From the cell containing the given text, extract its center point as (X, Y) coordinate. 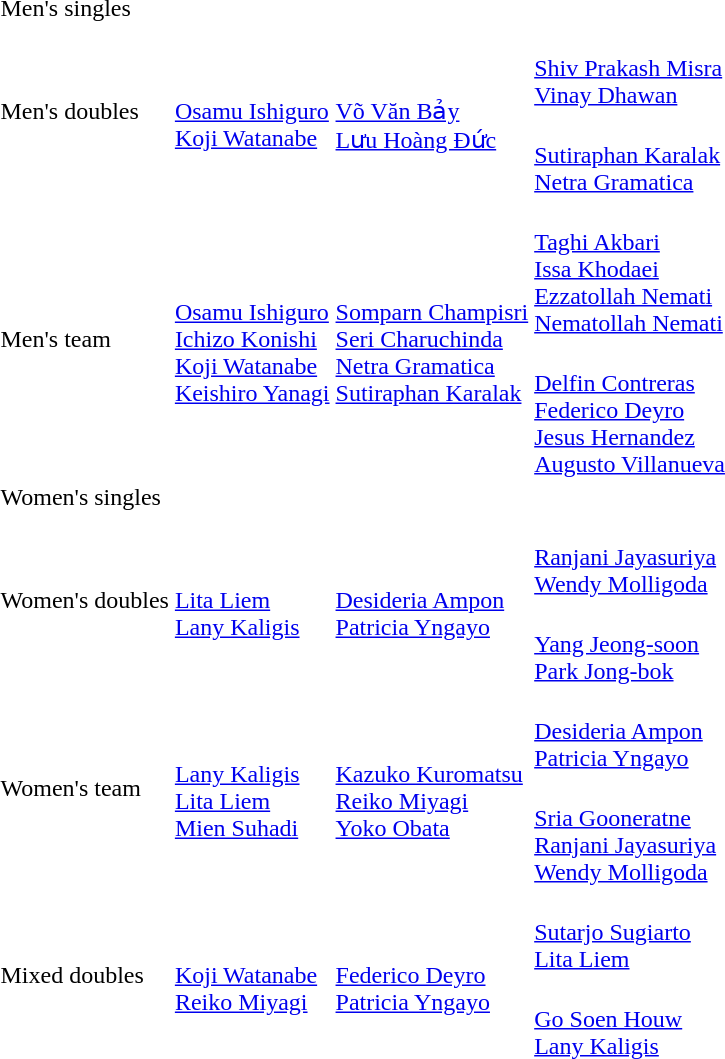
Osamu IshiguroKoji Watanabe (252, 112)
Osamu IshiguroIchizo KonishiKoji WatanabeKeishiro Yanagi (252, 340)
Desideria AmponPatricia Yngayo (432, 600)
Somparn ChampisriSeri CharuchindaNetra GramaticaSutiraphan Karalak (432, 340)
Kazuko KuromatsuReiko MiyagiYoko Obata (432, 788)
Lany KaligisLita LiemMien Suhadi (252, 788)
Lita LiemLany Kaligis (252, 600)
Võ Văn BảyLưu Hoàng Đức (432, 112)
